Output the [X, Y] coordinate of the center of the cell containing the given text.  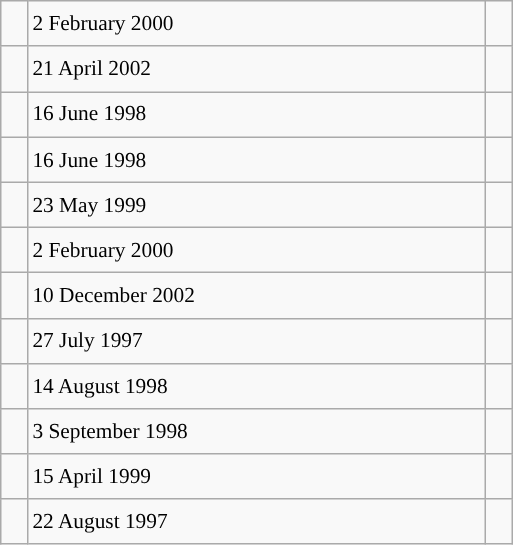
3 September 1998 [256, 432]
15 April 1999 [256, 476]
10 December 2002 [256, 296]
21 April 2002 [256, 68]
22 August 1997 [256, 522]
14 August 1998 [256, 386]
23 May 1999 [256, 204]
27 July 1997 [256, 340]
